Find where the given text appears and provide that cell's center as [x, y] coordinate. 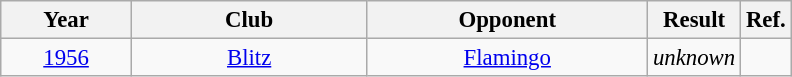
Ref. [766, 20]
Year [66, 20]
unknown [694, 58]
Result [694, 20]
Blitz [249, 58]
Flamingo [508, 58]
Club [249, 20]
1956 [66, 58]
Opponent [508, 20]
